Locate the cell with the specified text and output its (X, Y) center coordinate. 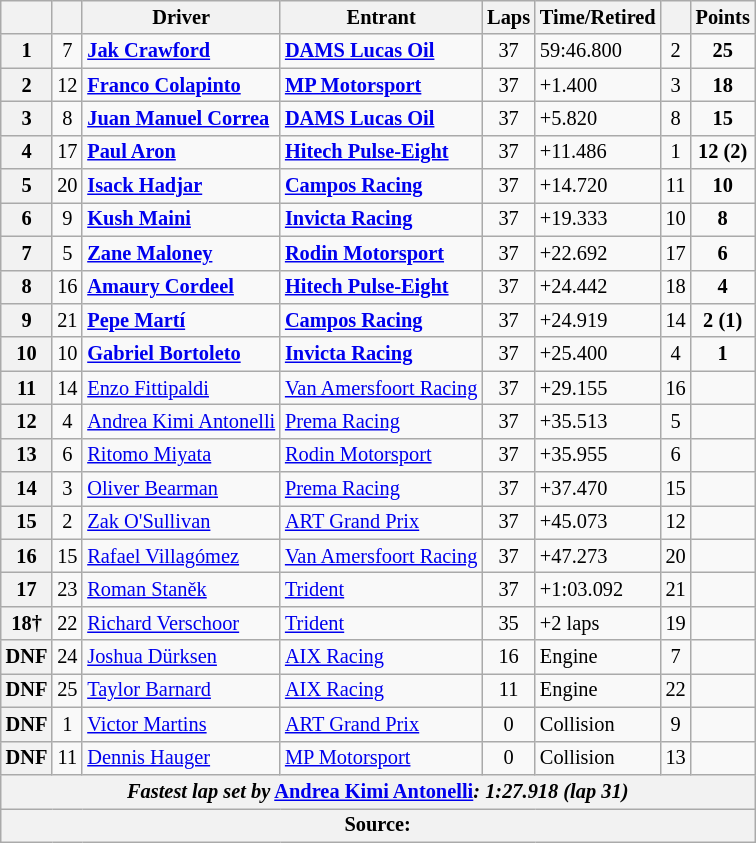
Entrant (381, 17)
+2 laps (598, 623)
Amaury Cordeel (181, 287)
+35.513 (598, 421)
+24.919 (598, 320)
Pepe Martí (181, 320)
23 (67, 589)
+22.692 (598, 253)
+29.155 (598, 388)
Franco Colapinto (181, 85)
2 (1) (723, 320)
+5.820 (598, 118)
+25.400 (598, 354)
+24.442 (598, 287)
18† (27, 623)
Rafael Villagómez (181, 556)
+11.486 (598, 152)
Dennis Hauger (181, 758)
Driver (181, 17)
Time/Retired (598, 17)
Kush Maini (181, 219)
19 (676, 623)
12 (2) (723, 152)
Zane Maloney (181, 253)
Gabriel Bortoleto (181, 354)
Taylor Barnard (181, 690)
24 (67, 657)
59:46.800 (598, 51)
Enzo Fittipaldi (181, 388)
+19.333 (598, 219)
Isack Hadjar (181, 186)
Roman Staněk (181, 589)
Fastest lap set by Andrea Kimi Antonelli: 1:27.918 (lap 31) (378, 791)
Laps (508, 17)
Juan Manuel Correa (181, 118)
Paul Aron (181, 152)
Oliver Bearman (181, 489)
35 (508, 623)
Victor Martins (181, 724)
+1.400 (598, 85)
+45.073 (598, 522)
+37.470 (598, 489)
Ritomo Miyata (181, 455)
Richard Verschoor (181, 623)
Andrea Kimi Antonelli (181, 421)
Zak O'Sullivan (181, 522)
Jak Crawford (181, 51)
+14.720 (598, 186)
Joshua Dürksen (181, 657)
Source: (378, 825)
Points (723, 17)
+1:03.092 (598, 589)
+47.273 (598, 556)
+35.955 (598, 455)
